Output the (x, y) coordinate of the center of the cell containing the given text.  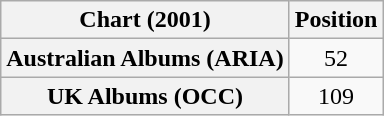
UK Albums (OCC) (145, 96)
Chart (2001) (145, 20)
Australian Albums (ARIA) (145, 58)
52 (336, 58)
Position (336, 20)
109 (336, 96)
